Find where the given text appears and provide that cell's center as (X, Y) coordinate. 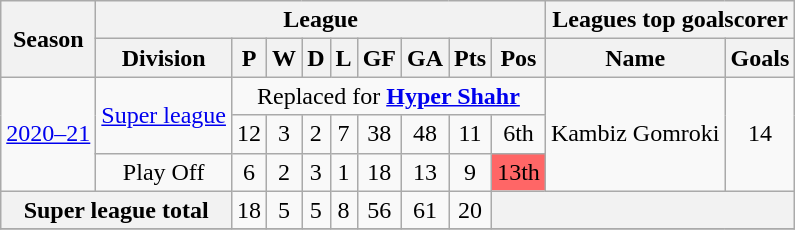
Super league (164, 115)
56 (379, 210)
61 (424, 210)
Leagues top goalscorer (670, 20)
11 (470, 134)
Season (48, 39)
20 (470, 210)
13 (424, 172)
L (344, 58)
D (316, 58)
12 (248, 134)
6th (519, 134)
Division (164, 58)
W (284, 58)
14 (760, 134)
Replaced for Hyper Shahr (388, 96)
Pts (470, 58)
1 (344, 172)
Play Off (164, 172)
P (248, 58)
League (321, 20)
38 (379, 134)
Super league total (116, 210)
13th (519, 172)
Pos (519, 58)
GA (424, 58)
Goals (760, 58)
2020–21 (48, 134)
9 (470, 172)
48 (424, 134)
Name (635, 58)
6 (248, 172)
8 (344, 210)
Kambiz Gomroki (635, 134)
7 (344, 134)
GF (379, 58)
